Pinpoint the cell where the given text exists, returning its (X, Y) midpoint coordinate. 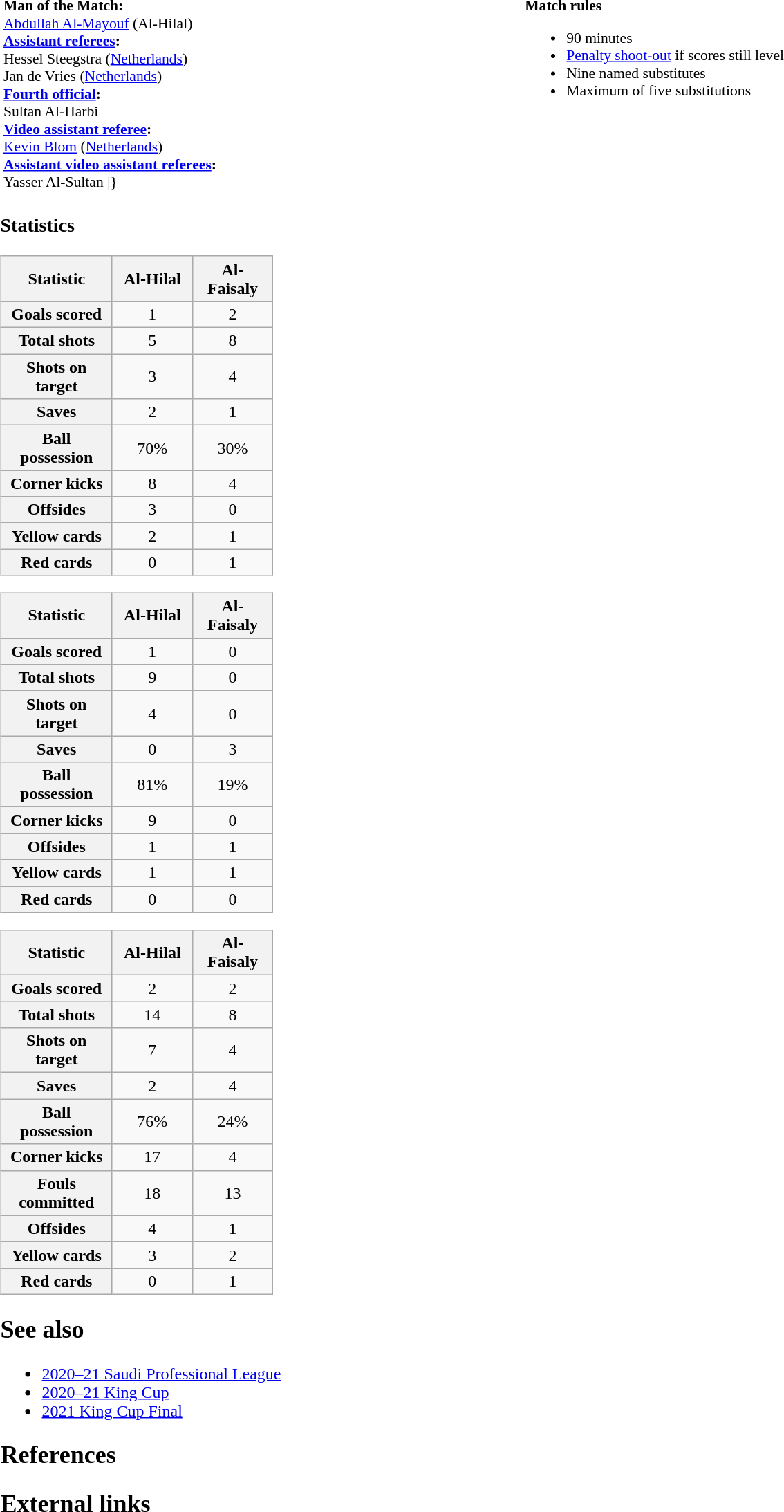
Fouls committed (57, 1192)
14 (152, 1015)
76% (152, 1122)
18 (152, 1192)
30% (232, 448)
17 (152, 1157)
24% (232, 1122)
19% (232, 784)
7 (152, 1050)
81% (152, 784)
13 (232, 1192)
5 (152, 341)
70% (152, 448)
